Locate the cell with the specified text and output its [x, y] center coordinate. 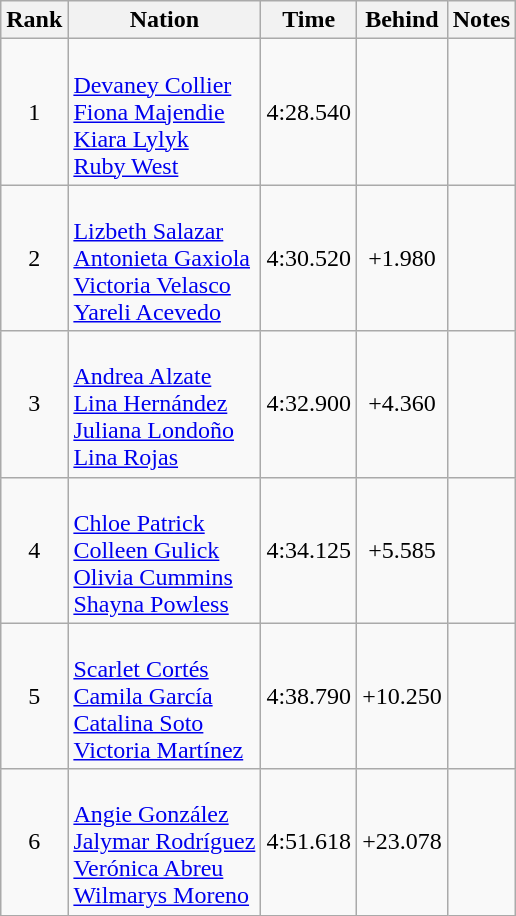
4:34.125 [309, 550]
4:30.520 [309, 258]
4:32.900 [309, 404]
Nation [164, 20]
4 [34, 550]
6 [34, 842]
1 [34, 112]
4:28.540 [309, 112]
Behind [402, 20]
Chloe PatrickColleen GulickOlivia CumminsShayna Powless [164, 550]
Notes [481, 20]
Scarlet CortésCamila GarcíaCatalina SotoVictoria Martínez [164, 696]
5 [34, 696]
+23.078 [402, 842]
Andrea AlzateLina Hernández Juliana LondoñoLina Rojas [164, 404]
+10.250 [402, 696]
4:38.790 [309, 696]
Lizbeth SalazarAntonieta GaxiolaVictoria VelascoYareli Acevedo [164, 258]
+1.980 [402, 258]
4:51.618 [309, 842]
Time [309, 20]
Angie GonzálezJalymar RodríguezVerónica AbreuWilmarys Moreno [164, 842]
+4.360 [402, 404]
+5.585 [402, 550]
2 [34, 258]
Rank [34, 20]
Devaney CollierFiona MajendieKiara LylykRuby West [164, 112]
3 [34, 404]
